Return the (x, y) coordinate for the center point of the cell that contains the specified text.  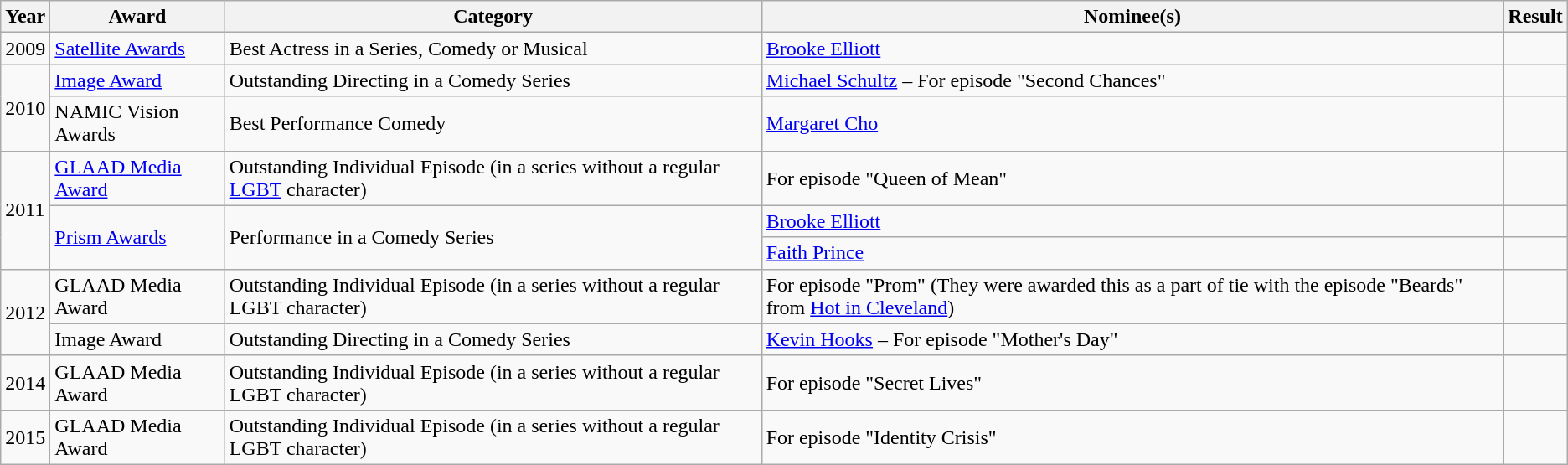
For episode "Identity Crisis" (1132, 437)
Result (1535, 17)
Michael Schultz – For episode "Second Chances" (1132, 80)
For episode "Secret Lives" (1132, 382)
For episode "Queen of Mean" (1132, 178)
Category (493, 17)
Best Actress in a Series, Comedy or Musical (493, 49)
NAMIC Vision Awards (137, 124)
Performance in a Comedy Series (493, 237)
2014 (25, 382)
Margaret Cho (1132, 124)
Year (25, 17)
2012 (25, 312)
Faith Prince (1132, 253)
2010 (25, 107)
2009 (25, 49)
Best Performance Comedy (493, 124)
Kevin Hooks – For episode "Mother's Day" (1132, 339)
Award (137, 17)
Nominee(s) (1132, 17)
2011 (25, 209)
2015 (25, 437)
For episode "Prom" (They were awarded this as a part of tie with the episode "Beards" from Hot in Cleveland) (1132, 297)
Satellite Awards (137, 49)
Prism Awards (137, 237)
